Return [X, Y] of the center of cell containing provided text 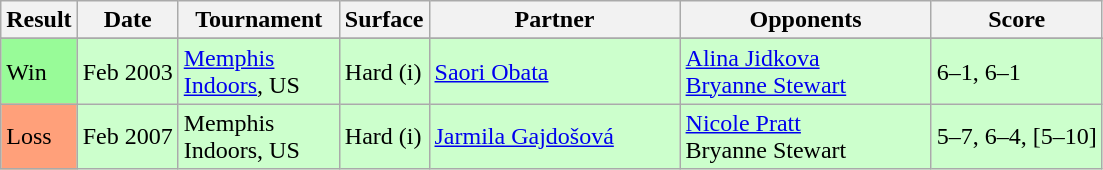
Tournament [258, 20]
Nicole Pratt Bryanne Stewart [806, 136]
6–1, 6–1 [1016, 72]
Win [39, 72]
Result [39, 20]
Opponents [806, 20]
Date [128, 20]
Jarmila Gajdošová [554, 136]
Feb 2007 [128, 136]
Feb 2003 [128, 72]
Loss [39, 136]
Partner [554, 20]
5–7, 6–4, [5–10] [1016, 136]
Surface [384, 20]
Saori Obata [554, 72]
Alina Jidkova Bryanne Stewart [806, 72]
Score [1016, 20]
